Search for the cell housing the specified text and yield its [X, Y] center coordinate. 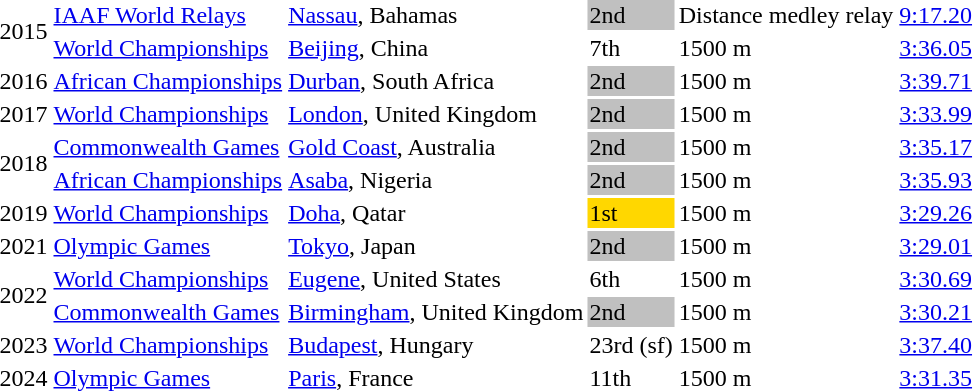
Asaba, Nigeria [436, 180]
Tokyo, Japan [436, 246]
Gold Coast, Australia [436, 147]
Distance medley relay [786, 15]
Birmingham, United Kingdom [436, 312]
London, United Kingdom [436, 114]
6th [631, 279]
Durban, South Africa [436, 81]
1st [631, 213]
Eugene, United States [436, 279]
7th [631, 48]
Olympic Games [168, 246]
Nassau, Bahamas [436, 15]
23rd (sf) [631, 345]
Beijing, China [436, 48]
IAAF World Relays [168, 15]
Doha, Qatar [436, 213]
Budapest, Hungary [436, 345]
